Scan for the cell matching the given text and deliver its [x, y] coordinate at center. 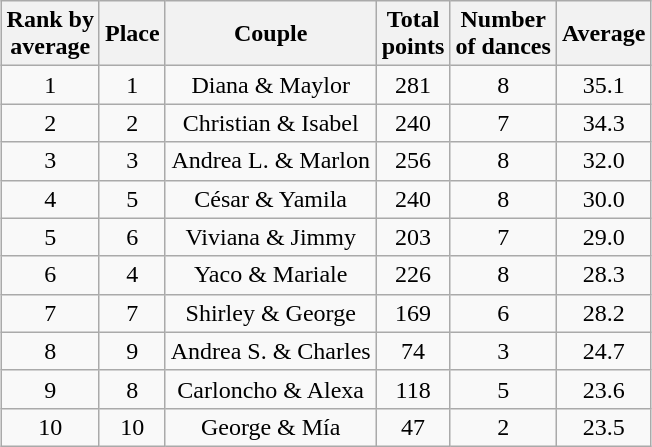
74 [413, 351]
Couple [270, 34]
Yaco & Mariale [270, 275]
34.3 [604, 123]
Numberof dances [503, 34]
Andrea S. & Charles [270, 351]
23.5 [604, 427]
35.1 [604, 85]
169 [413, 313]
Andrea L. & Marlon [270, 161]
28.2 [604, 313]
Christian & Isabel [270, 123]
Carloncho & Alexa [270, 389]
29.0 [604, 237]
Rank byaverage [50, 34]
Average [604, 34]
Shirley & George [270, 313]
23.6 [604, 389]
256 [413, 161]
Place [132, 34]
24.7 [604, 351]
Diana & Maylor [270, 85]
George & Mía [270, 427]
281 [413, 85]
32.0 [604, 161]
Totalpoints [413, 34]
César & Yamila [270, 199]
47 [413, 427]
Viviana & Jimmy [270, 237]
28.3 [604, 275]
30.0 [604, 199]
203 [413, 237]
226 [413, 275]
118 [413, 389]
